Output the (X, Y) coordinate of the center of the cell containing the given text.  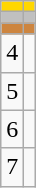
6 (12, 129)
4 (12, 53)
7 (12, 167)
5 (12, 91)
